Provide the [X, Y] coordinate of the cell's center where the given text is located.  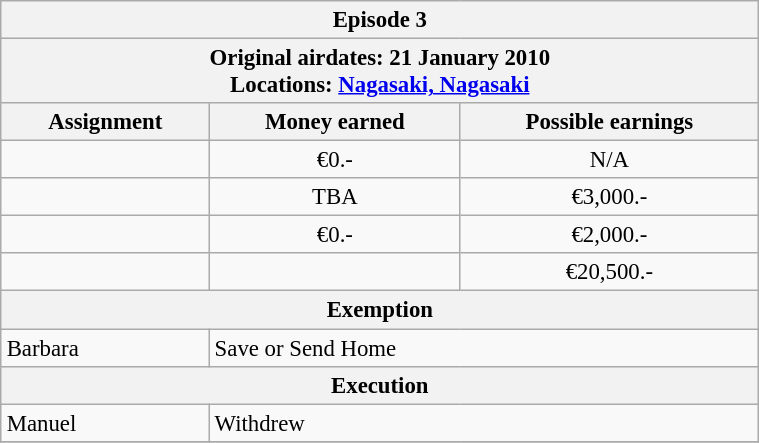
Execution [380, 385]
N/A [609, 160]
Possible earnings [609, 122]
Original airdates: 21 January 2010Locations: Nagasaki, Nagasaki [380, 70]
Withdrew [484, 423]
Barbara [105, 347]
Episode 3 [380, 20]
€3,000.- [609, 197]
TBA [334, 197]
€20,500.- [609, 272]
Manuel [105, 423]
Exemption [380, 310]
€2,000.- [609, 235]
Assignment [105, 122]
Save or Send Home [484, 347]
Money earned [334, 122]
